Return the (X, Y) coordinate for the center point of the cell that contains the specified text.  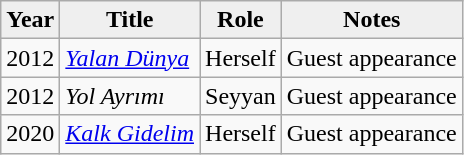
Yalan Dünya (130, 58)
Notes (372, 20)
Role (241, 20)
Seyyan (241, 96)
2020 (30, 134)
Title (130, 20)
Year (30, 20)
Yol Ayrımı (130, 96)
Kalk Gidelim (130, 134)
